Output the [x, y] coordinate of the center of the cell containing the given text.  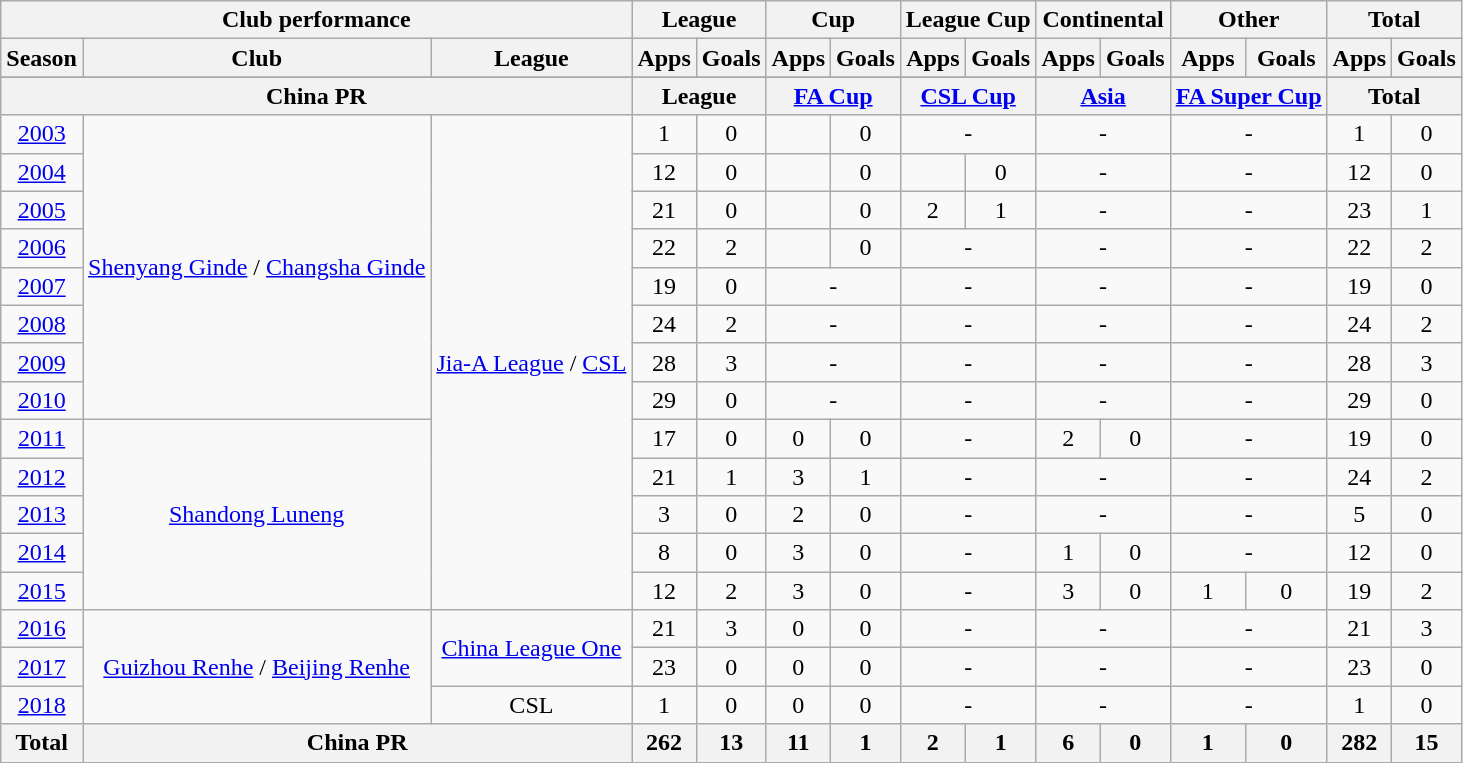
League Cup [968, 20]
2006 [42, 248]
CSL Cup [968, 96]
2013 [42, 515]
Club performance [316, 20]
2009 [42, 362]
Shenyang Ginde / Changsha Ginde [256, 267]
Asia [1103, 96]
Continental [1103, 20]
282 [1359, 743]
FA Cup [833, 96]
13 [731, 743]
2017 [42, 667]
6 [1068, 743]
2004 [42, 172]
Season [42, 58]
262 [664, 743]
17 [664, 438]
2011 [42, 438]
2008 [42, 324]
15 [1427, 743]
Cup [833, 20]
Club [256, 58]
Jia-A League / CSL [532, 362]
Shandong Luneng [256, 514]
FA Super Cup [1248, 96]
2010 [42, 400]
2018 [42, 705]
Guizhou Renhe / Beijing Renhe [256, 667]
China League One [532, 648]
2016 [42, 629]
5 [1359, 515]
2015 [42, 591]
2003 [42, 134]
2007 [42, 286]
Other [1248, 20]
CSL [532, 705]
11 [798, 743]
2012 [42, 477]
8 [664, 553]
2014 [42, 553]
2005 [42, 210]
